Return the [X, Y] coordinate for the center point of the cell that contains the specified text.  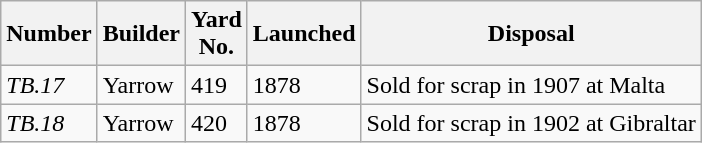
Disposal [531, 34]
TB.17 [49, 85]
420 [217, 123]
Launched [304, 34]
Builder [141, 34]
Yard No. [217, 34]
Number [49, 34]
419 [217, 85]
Sold for scrap in 1902 at Gibraltar [531, 123]
TB.18 [49, 123]
Sold for scrap in 1907 at Malta [531, 85]
